Find where the given text appears and provide that cell's center as (X, Y) coordinate. 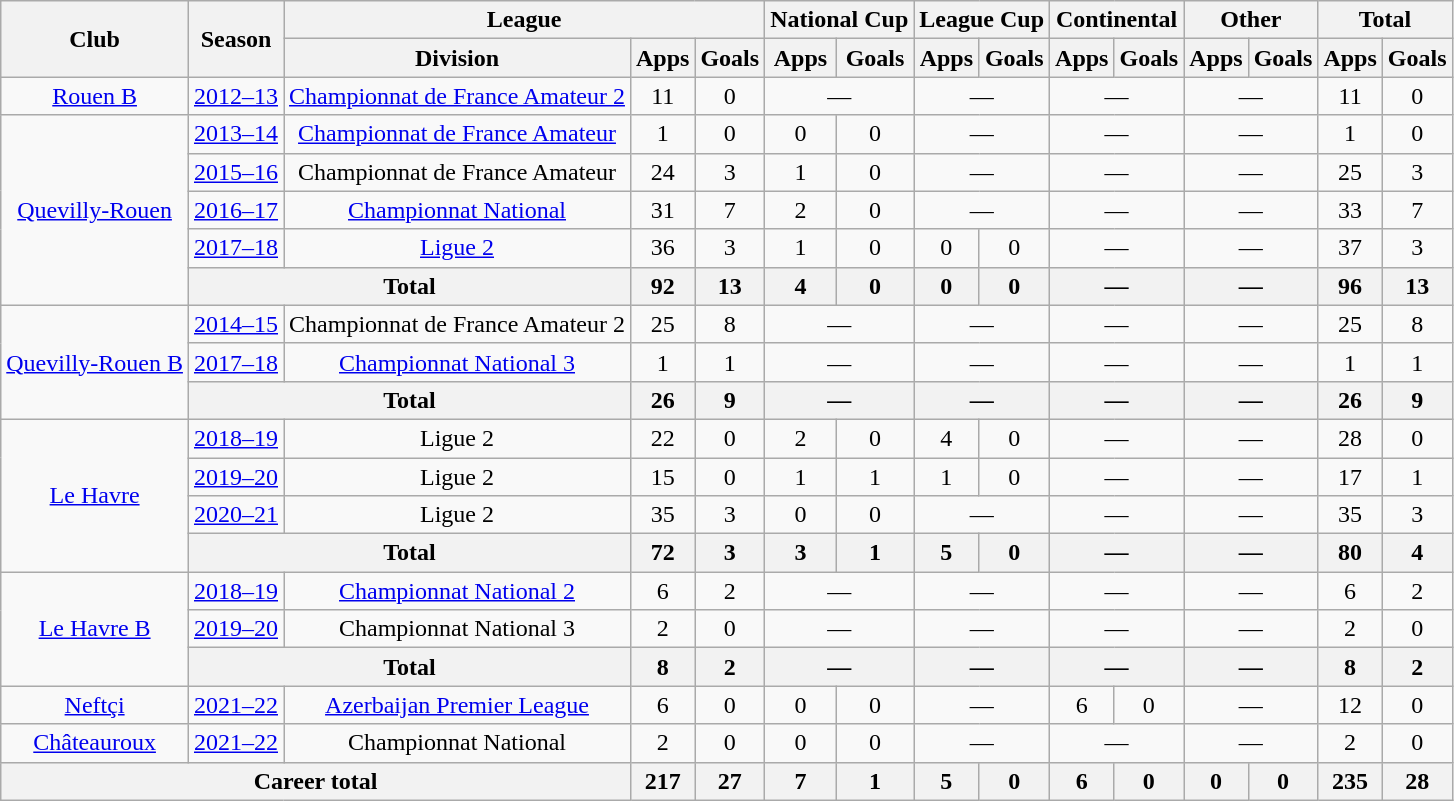
27 (730, 781)
Rouen B (95, 96)
Quevilly-Rouen (95, 210)
Neftçi (95, 705)
Division (458, 58)
31 (662, 210)
Season (236, 39)
National Cup (840, 20)
2020–21 (236, 515)
2012–13 (236, 96)
Other (1251, 20)
22 (662, 438)
2016–17 (236, 210)
Le Havre (95, 495)
Le Havre B (95, 629)
Career total (316, 781)
Continental (1117, 20)
Azerbaijan Premier League (458, 705)
72 (662, 553)
235 (1350, 781)
Club (95, 39)
2015–16 (236, 172)
80 (1350, 553)
92 (662, 286)
Quevilly-Rouen B (95, 362)
37 (1350, 248)
League (524, 20)
33 (1350, 210)
2013–14 (236, 134)
24 (662, 172)
Championnat National 2 (458, 591)
12 (1350, 705)
17 (1350, 477)
15 (662, 477)
36 (662, 248)
League Cup (982, 20)
96 (1350, 286)
217 (662, 781)
2014–15 (236, 324)
Châteauroux (95, 743)
